Output the (x, y) coordinate of the center of the cell containing the given text.  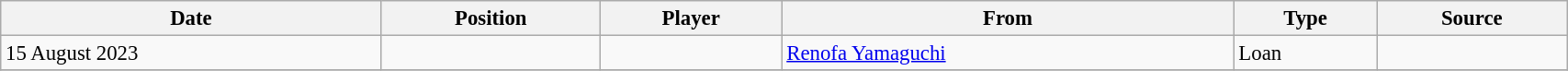
Renofa Yamaguchi (1008, 53)
From (1008, 18)
Date (191, 18)
Loan (1305, 53)
15 August 2023 (191, 53)
Player (691, 18)
Source (1472, 18)
Type (1305, 18)
Position (491, 18)
